Find where the given text appears and provide that cell's center as [x, y] coordinate. 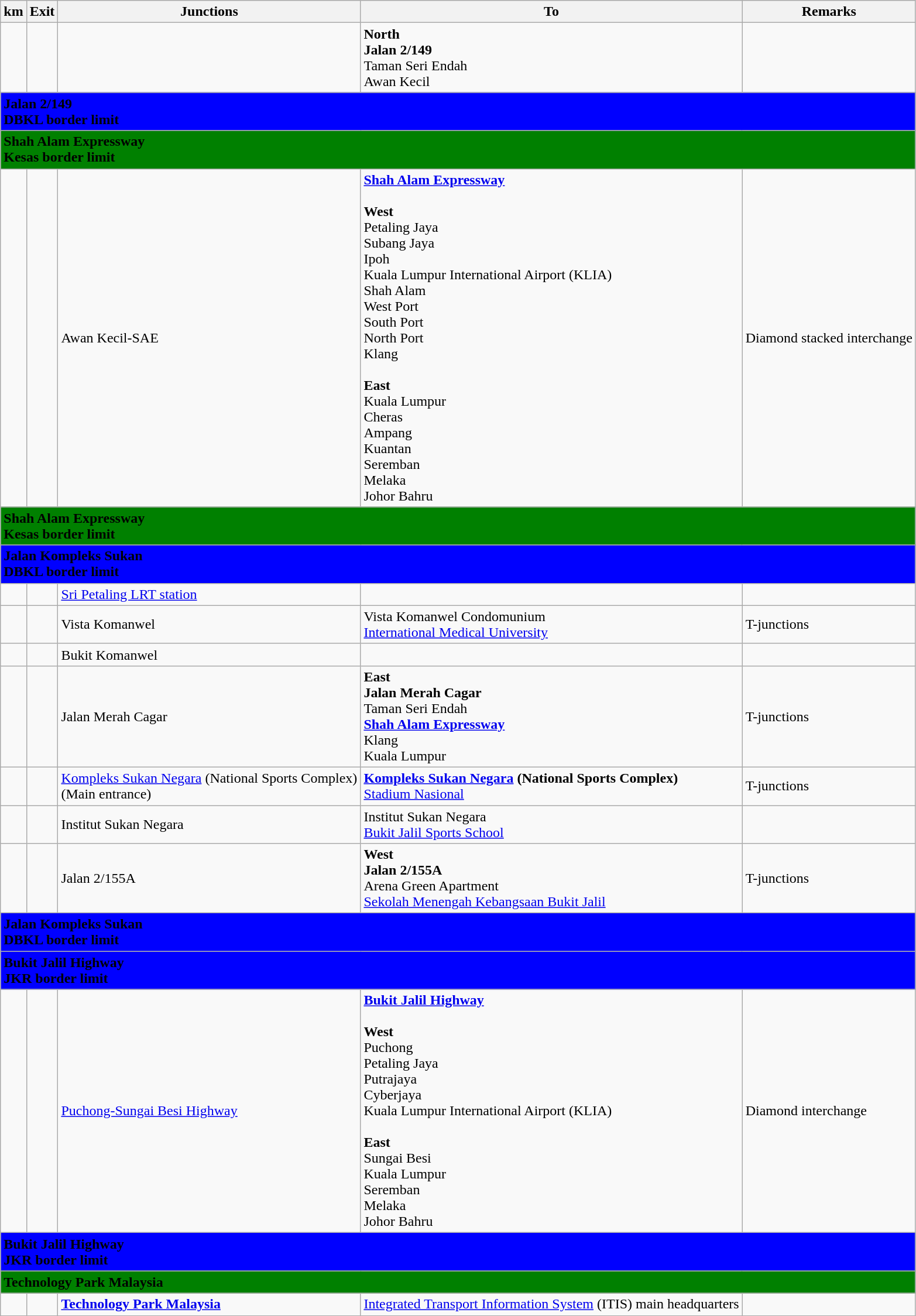
Sri Petaling LRT station [210, 594]
Puchong-Sungai Besi Highway [210, 1111]
Bukit Komanwel [210, 654]
Vista Komanwel [210, 624]
Jalan Merah Cagar [210, 717]
Exit [42, 12]
To [551, 12]
Jalan 2/155A [210, 878]
Integrated Transport Information System (ITIS) main headquarters [551, 1304]
km [13, 12]
Kompleks Sukan Negara (National Sports Complex)(Main entrance) [210, 786]
WestJalan 2/155AArena Green ApartmentSekolah Menengah Kebangsaan Bukit Jalil [551, 878]
Awan Kecil-SAE [210, 338]
NorthJalan 2/149Taman Seri EndahAwan Kecil [551, 57]
Diamond stacked interchange [829, 338]
Junctions [210, 12]
Institut Sukan Negara [210, 824]
Vista Komanwel CondomuniumInternational Medical University [551, 624]
Remarks [829, 12]
Diamond interchange [829, 1111]
EastJalan Merah CagarTaman Seri Endah Shah Alam ExpresswayKlangKuala Lumpur [551, 717]
Kompleks Sukan Negara (National Sports Complex)Stadium Nasional [551, 786]
Jalan 2/149DBKL border limit [458, 111]
Institut Sukan NegaraBukit Jalil Sports School [551, 824]
